Search for the cell housing the specified text and yield its (X, Y) center coordinate. 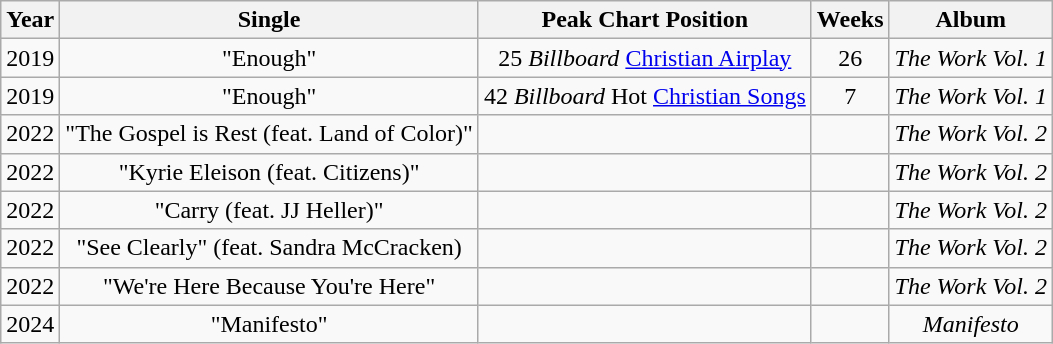
Single (270, 20)
"Kyrie Eleison (feat. Citizens)" (270, 172)
42 Billboard Hot Christian Songs (644, 96)
Year (30, 20)
Weeks (850, 20)
2024 (30, 324)
"See Clearly" (feat. Sandra McCracken) (270, 248)
Manifesto (971, 324)
Album (971, 20)
"Carry (feat. JJ Heller)" (270, 210)
"Manifesto" (270, 324)
"We're Here Because You're Here" (270, 286)
25 Billboard Christian Airplay (644, 58)
7 (850, 96)
Peak Chart Position (644, 20)
"The Gospel is Rest (feat. Land of Color)" (270, 134)
26 (850, 58)
